For the text-containing cell, return its midpoint in [X, Y] coordinate format. 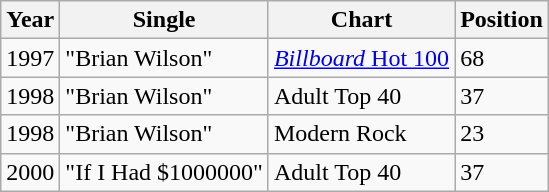
Modern Rock [361, 134]
1997 [30, 58]
"If I Had $1000000" [164, 172]
Single [164, 20]
23 [502, 134]
Position [502, 20]
Billboard Hot 100 [361, 58]
2000 [30, 172]
Year [30, 20]
68 [502, 58]
Chart [361, 20]
